Find where the given text appears and provide that cell's center as (x, y) coordinate. 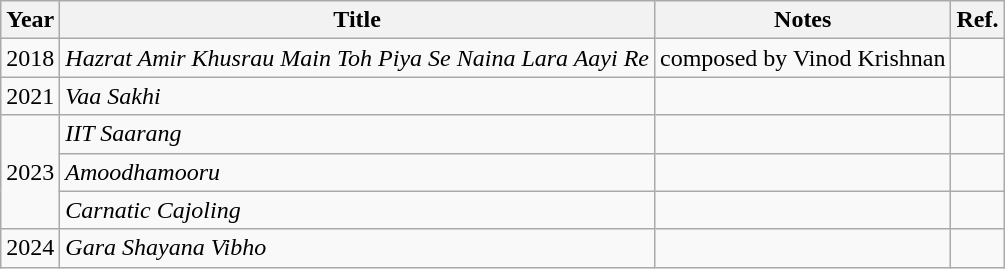
2021 (30, 96)
2024 (30, 248)
Year (30, 20)
Title (358, 20)
IIT Saarang (358, 134)
Notes (802, 20)
Gara Shayana Vibho (358, 248)
composed by Vinod Krishnan (802, 58)
Carnatic Cajoling (358, 210)
Amoodhamooru (358, 172)
Vaa Sakhi (358, 96)
Hazrat Amir Khusrau Main Toh Piya Se Naina Lara Aayi Re (358, 58)
2023 (30, 172)
Ref. (978, 20)
2018 (30, 58)
